Determine the [x, y] coordinate at the center of the cell enclosing the given text.  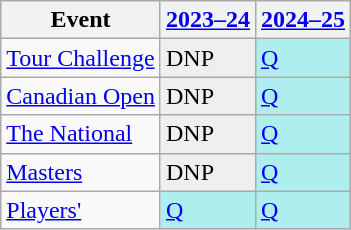
Canadian Open [81, 96]
Masters [81, 172]
Event [81, 20]
Tour Challenge [81, 58]
2023–24 [208, 20]
The National [81, 134]
Players' [81, 210]
2024–25 [302, 20]
